Search for the cell housing the specified text and yield its [x, y] center coordinate. 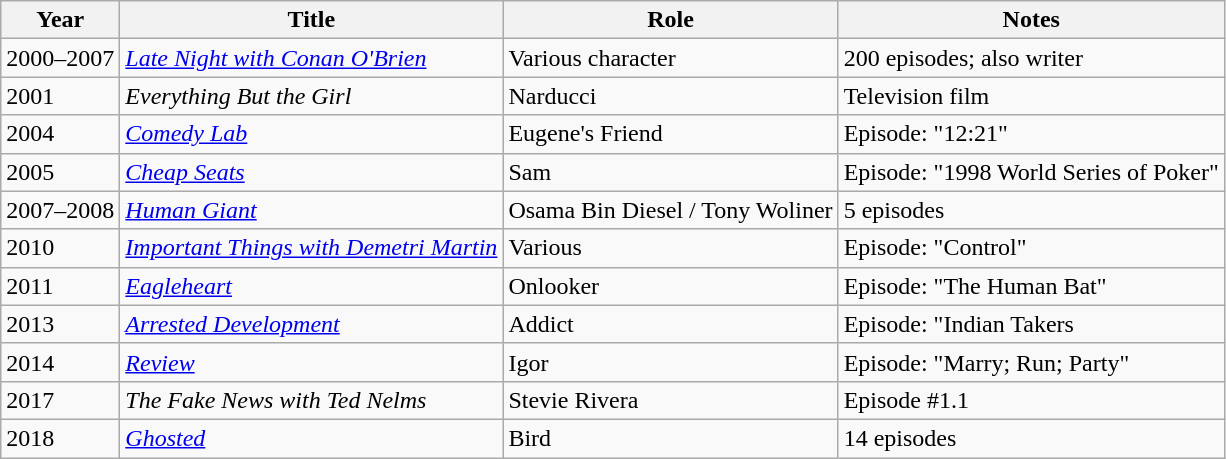
Episode: "12:21" [1031, 134]
Osama Bin Diesel / Tony Woliner [670, 210]
Notes [1031, 20]
Episode: "The Human Bat" [1031, 286]
5 episodes [1031, 210]
Episode: "Marry; Run; Party" [1031, 362]
Late Night with Conan O'Brien [312, 58]
Ghosted [312, 438]
2000–2007 [60, 58]
Episode: "Control" [1031, 248]
Various character [670, 58]
Comedy Lab [312, 134]
Human Giant [312, 210]
Episode: "Indian Takers [1031, 324]
2001 [60, 96]
Year [60, 20]
Everything But the Girl [312, 96]
14 episodes [1031, 438]
Episode: "1998 World Series of Poker" [1031, 172]
2014 [60, 362]
Episode #1.1 [1031, 400]
2005 [60, 172]
Important Things with Demetri Martin [312, 248]
Bird [670, 438]
Narducci [670, 96]
2007–2008 [60, 210]
2004 [60, 134]
Role [670, 20]
2017 [60, 400]
Arrested Development [312, 324]
Stevie Rivera [670, 400]
200 episodes; also writer [1031, 58]
Igor [670, 362]
Cheap Seats [312, 172]
Eagleheart [312, 286]
Addict [670, 324]
2010 [60, 248]
Sam [670, 172]
The Fake News with Ted Nelms [312, 400]
Title [312, 20]
2013 [60, 324]
Eugene's Friend [670, 134]
2018 [60, 438]
Various [670, 248]
Television film [1031, 96]
2011 [60, 286]
Review [312, 362]
Onlooker [670, 286]
